Scan for the cell matching the given text and deliver its (X, Y) coordinate at center. 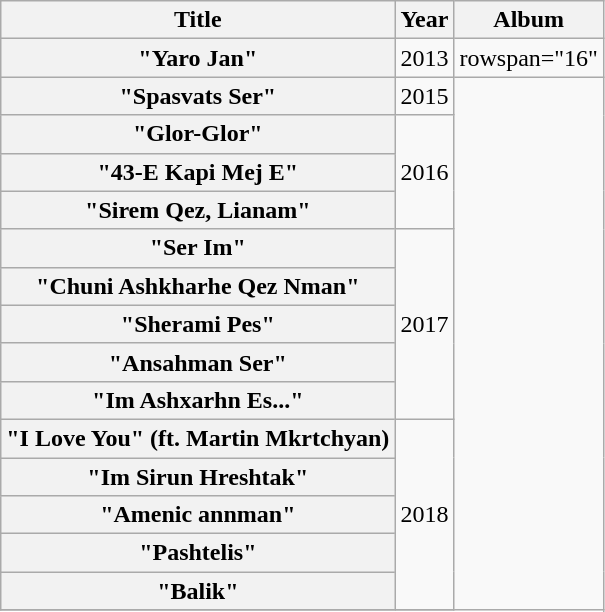
"Sirem Qez, Lianam" (198, 210)
"Sherami Pes" (198, 324)
"Im Ashxarhn Es..." (198, 400)
"Ansahman Ser" (198, 362)
2017 (424, 324)
2013 (424, 58)
2018 (424, 514)
"Chuni Ashkharhe Qez Nman" (198, 286)
"Balik" (198, 591)
"43-E Kapi Mej E" (198, 172)
2015 (424, 96)
"Im Sirun Hreshtak" (198, 477)
rowspan="16" (529, 58)
"Glor-Glor" (198, 134)
"Pashtelis" (198, 553)
"Amenic annman" (198, 515)
"Spasvats Ser" (198, 96)
2016 (424, 172)
"I Love You" (ft. Martin Mkrtchyan) (198, 438)
Title (198, 20)
Album (529, 20)
"Ser Im" (198, 248)
"Yaro Jan" (198, 58)
Year (424, 20)
